Provide the [x, y] coordinate of the cell's center where the given text is located.  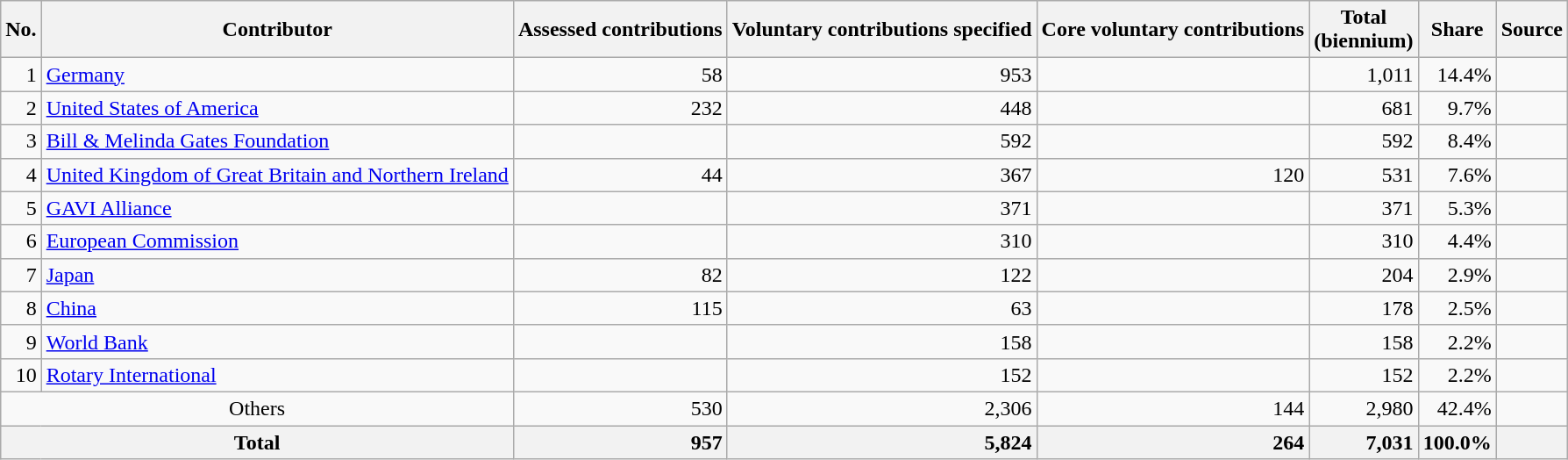
8.4% [1458, 141]
2.5% [1458, 308]
Total [258, 442]
1,011 [1364, 75]
China [277, 308]
63 [882, 308]
3 [21, 141]
Total(biennium) [1364, 30]
367 [882, 175]
Germany [277, 75]
2.9% [1458, 275]
World Bank [277, 341]
5,824 [882, 442]
4.4% [1458, 241]
9.7% [1458, 108]
9 [21, 341]
264 [1173, 442]
100.0% [1458, 442]
European Commission [277, 241]
448 [882, 108]
4 [21, 175]
681 [1364, 108]
7.6% [1458, 175]
7,031 [1364, 442]
14.4% [1458, 75]
2,306 [882, 408]
Contributor [277, 30]
204 [1364, 275]
44 [620, 175]
Voluntary contributions specified [882, 30]
2 [21, 108]
82 [620, 275]
Core voluntary contributions [1173, 30]
178 [1364, 308]
115 [620, 308]
United States of America [277, 108]
42.4% [1458, 408]
Others [258, 408]
144 [1173, 408]
United Kingdom of Great Britain and Northern Ireland [277, 175]
GAVI Alliance [277, 208]
Bill & Melinda Gates Foundation [277, 141]
122 [882, 275]
7 [21, 275]
953 [882, 75]
531 [1364, 175]
No. [21, 30]
10 [21, 375]
Source [1531, 30]
Assessed contributions [620, 30]
530 [620, 408]
957 [620, 442]
Rotary International [277, 375]
232 [620, 108]
Share [1458, 30]
Japan [277, 275]
1 [21, 75]
5 [21, 208]
120 [1173, 175]
58 [620, 75]
5.3% [1458, 208]
6 [21, 241]
8 [21, 308]
2,980 [1364, 408]
